Search for the cell housing the specified text and yield its (x, y) center coordinate. 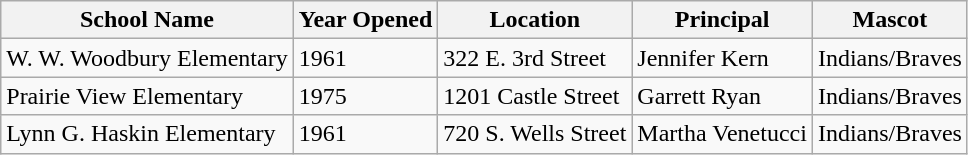
Garrett Ryan (722, 96)
Mascot (890, 20)
Martha Venetucci (722, 134)
Year Opened (366, 20)
Location (535, 20)
W. W. Woodbury Elementary (147, 58)
Jennifer Kern (722, 58)
1975 (366, 96)
720 S. Wells Street (535, 134)
1201 Castle Street (535, 96)
322 E. 3rd Street (535, 58)
Prairie View Elementary (147, 96)
Principal (722, 20)
School Name (147, 20)
Lynn G. Haskin Elementary (147, 134)
